Identify which cell holds the provided text, then report its (X, Y) central coordinate. 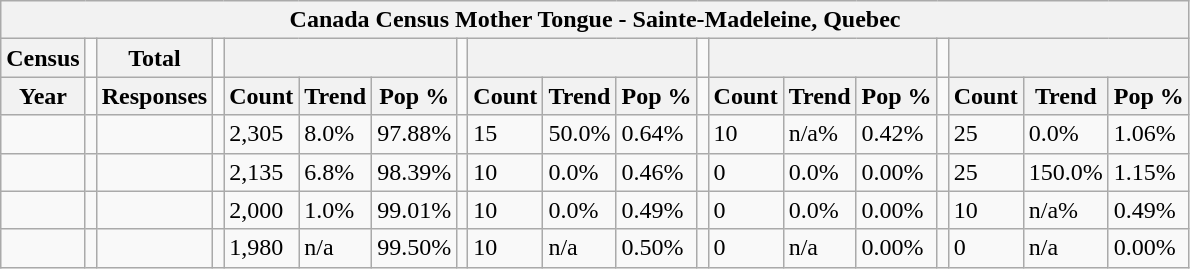
99.01% (414, 210)
Year (43, 96)
150.0% (1066, 172)
1,980 (262, 248)
50.0% (580, 134)
2,135 (262, 172)
Total (154, 58)
6.8% (336, 172)
15 (506, 134)
2,000 (262, 210)
8.0% (336, 134)
99.50% (414, 248)
2,305 (262, 134)
0.50% (656, 248)
Canada Census Mother Tongue - Sainte-Madeleine, Quebec (596, 20)
1.06% (1148, 134)
Responses (154, 96)
Census (43, 58)
98.39% (414, 172)
0.42% (896, 134)
1.0% (336, 210)
1.15% (1148, 172)
97.88% (414, 134)
0.46% (656, 172)
0.64% (656, 134)
